Capture the cell that displays the provided text and extract its (x, y) central coordinate. 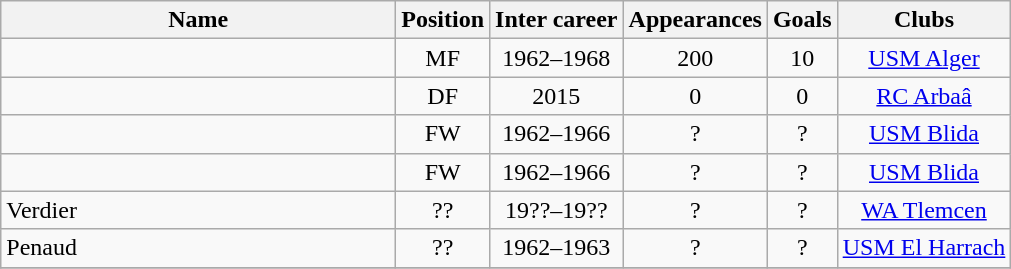
WA Tlemcen (924, 210)
1962–1968 (556, 58)
Inter career (556, 20)
Penaud (198, 248)
10 (802, 58)
Name (198, 20)
USM El Harrach (924, 248)
Appearances (695, 20)
MF (443, 58)
2015 (556, 96)
Position (443, 20)
USM Alger (924, 58)
RC Arbaâ (924, 96)
200 (695, 58)
DF (443, 96)
19??–19?? (556, 210)
Goals (802, 20)
1962–1963 (556, 248)
Clubs (924, 20)
Verdier (198, 210)
